Pinpoint the cell where the given text exists, returning its (X, Y) midpoint coordinate. 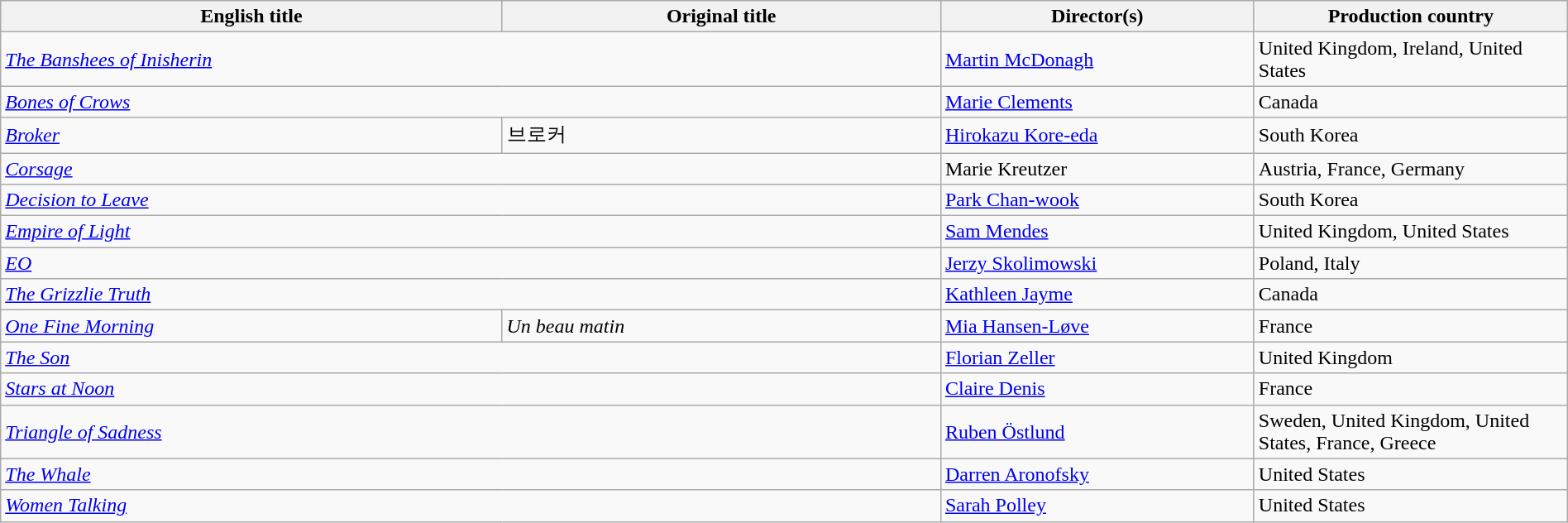
Austria, France, Germany (1411, 168)
Hirokazu Kore-eda (1097, 136)
Martin McDonagh (1097, 60)
The Son (471, 357)
Triangle of Sadness (471, 432)
Kathleen Jayme (1097, 295)
Broker (251, 136)
Sam Mendes (1097, 232)
Mia Hansen-Løve (1097, 326)
United Kingdom, Ireland, United States (1411, 60)
Jerzy Skolimowski (1097, 263)
The Grizzlie Truth (471, 295)
Corsage (471, 168)
Empire of Light (471, 232)
United Kingdom (1411, 357)
Stars at Noon (471, 389)
Park Chan-wook (1097, 200)
The Banshees of Inisherin (471, 60)
Ruben Östlund (1097, 432)
브로커 (721, 136)
Director(s) (1097, 17)
Sweden, United Kingdom, United States, France, Greece (1411, 432)
Marie Kreutzer (1097, 168)
One Fine Morning (251, 326)
Sarah Polley (1097, 506)
Bones of Crows (471, 102)
The Whale (471, 474)
Florian Zeller (1097, 357)
Claire Denis (1097, 389)
Women Talking (471, 506)
Un beau matin (721, 326)
Marie Clements (1097, 102)
Darren Aronofsky (1097, 474)
EO (471, 263)
United Kingdom, United States (1411, 232)
Poland, Italy (1411, 263)
Decision to Leave (471, 200)
Original title (721, 17)
Production country (1411, 17)
English title (251, 17)
